Locate the cell with the specified text and output its [x, y] center coordinate. 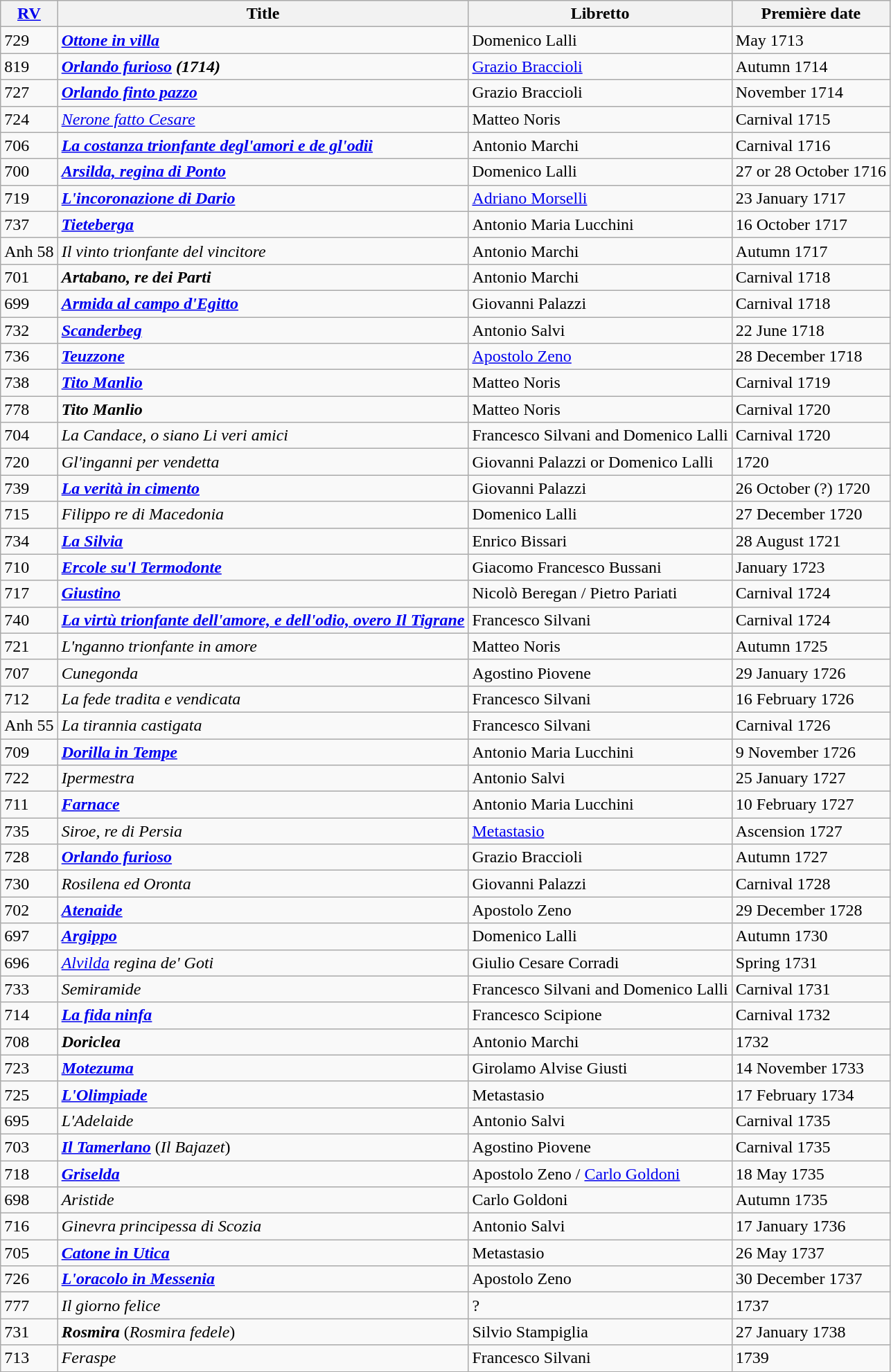
Rosilena ed Oronta [263, 884]
L'Adelaide [263, 1121]
738 [29, 383]
Ipermestra [263, 778]
697 [29, 936]
730 [29, 884]
Autumn 1730 [811, 936]
Ottone in villa [263, 40]
Ginevra principessa di Scozia [263, 1227]
Orlando finto pazzo [263, 93]
698 [29, 1200]
La tirannia castigata [263, 725]
Anh 55 [29, 725]
Autumn 1714 [811, 66]
Libretto [600, 14]
703 [29, 1147]
28 August 1721 [811, 541]
Siroe, re di Persia [263, 831]
1732 [811, 1042]
708 [29, 1042]
704 [29, 436]
1739 [811, 1358]
717 [29, 594]
Aristide [263, 1200]
705 [29, 1253]
715 [29, 515]
733 [29, 989]
Autumn 1727 [811, 857]
La costanza trionfante degl'amori e de gl'odii [263, 145]
Cunegonda [263, 672]
726 [29, 1279]
Autumn 1717 [811, 251]
Tieteberga [263, 224]
Nicolò Beregan / Pietro Pariati [600, 594]
Arsilda, regina di Ponto [263, 172]
27 January 1738 [811, 1332]
737 [29, 224]
695 [29, 1121]
Giulio Cesare Corradi [600, 963]
Filippo re di Macedonia [263, 515]
723 [29, 1068]
720 [29, 462]
27 or 28 October 1716 [811, 172]
La Silvia [263, 541]
Première date [811, 14]
Girolamo Alvise Giusti [600, 1068]
Orlando furioso [263, 857]
709 [29, 751]
16 October 1717 [811, 224]
1737 [811, 1306]
17 February 1734 [811, 1094]
Ascension 1727 [811, 831]
22 June 1718 [811, 330]
Autumn 1725 [811, 646]
La verità in cimento [263, 488]
Carnival 1719 [811, 383]
Il Tamerlano (Il Bajazet) [263, 1147]
Il giorno felice [263, 1306]
28 December 1718 [811, 357]
718 [29, 1174]
Carlo Goldoni [600, 1200]
Gl'inganni per vendetta [263, 462]
777 [29, 1306]
Orlando furioso (1714) [263, 66]
9 November 1726 [811, 751]
Armida al campo d'Egitto [263, 303]
La Candace, o siano Li veri amici [263, 436]
Atenaide [263, 910]
17 January 1736 [811, 1227]
Carnival 1732 [811, 1015]
Ercole su'l Termodonte [263, 567]
Griselda [263, 1174]
725 [29, 1094]
Title [263, 14]
26 October (?) 1720 [811, 488]
Giovanni Palazzi or Domenico Lalli [600, 462]
Apostolo Zeno / Carlo Goldoni [600, 1174]
727 [29, 93]
30 December 1737 [811, 1279]
27 December 1720 [811, 515]
Carnival 1728 [811, 884]
707 [29, 672]
778 [29, 409]
719 [29, 198]
Semiramide [263, 989]
La fede tradita e vendicata [263, 699]
Carnival 1715 [811, 119]
699 [29, 303]
734 [29, 541]
10 February 1727 [811, 805]
722 [29, 778]
696 [29, 963]
La fida ninfa [263, 1015]
L'oracolo in Messenia [263, 1279]
712 [29, 699]
Silvio Stampiglia [600, 1332]
Catone in Utica [263, 1253]
711 [29, 805]
716 [29, 1227]
Enrico Bissari [600, 541]
Motezuma [263, 1068]
713 [29, 1358]
739 [29, 488]
January 1723 [811, 567]
Carnival 1731 [811, 989]
29 January 1726 [811, 672]
Artabano, re dei Parti [263, 277]
Nerone fatto Cesare [263, 119]
700 [29, 172]
November 1714 [811, 93]
731 [29, 1332]
Carnival 1716 [811, 145]
Giustino [263, 594]
Dorilla in Tempe [263, 751]
29 December 1728 [811, 910]
740 [29, 620]
Spring 1731 [811, 963]
735 [29, 831]
702 [29, 910]
La virtù trionfante dell'amore, e dell'odio, overo Il Tigrane [263, 620]
732 [29, 330]
Rosmira (Rosmira fedele) [263, 1332]
23 January 1717 [811, 198]
Argippo [263, 936]
14 November 1733 [811, 1068]
16 February 1726 [811, 699]
RV [29, 14]
Autumn 1735 [811, 1200]
728 [29, 857]
Anh 58 [29, 251]
714 [29, 1015]
706 [29, 145]
Farnace [263, 805]
Giacomo Francesco Bussani [600, 567]
L'Olimpiade [263, 1094]
? [600, 1306]
18 May 1735 [811, 1174]
710 [29, 567]
724 [29, 119]
1720 [811, 462]
L'nganno trionfante in amore [263, 646]
721 [29, 646]
736 [29, 357]
Feraspe [263, 1358]
L'incoronazione di Dario [263, 198]
Francesco Scipione [600, 1015]
Alvilda regina de' Goti [263, 963]
819 [29, 66]
Carnival 1726 [811, 725]
26 May 1737 [811, 1253]
729 [29, 40]
25 January 1727 [811, 778]
Il vinto trionfante del vincitore [263, 251]
Teuzzone [263, 357]
May 1713 [811, 40]
Scanderbeg [263, 330]
701 [29, 277]
Doriclea [263, 1042]
Adriano Morselli [600, 198]
